Return the (x, y) coordinate for the center point of the cell that contains the specified text.  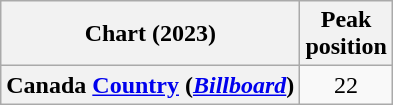
22 (346, 85)
Peakposition (346, 34)
Canada Country (Billboard) (150, 85)
Chart (2023) (150, 34)
